Extract the (x, y) coordinate from the center of the cell holding the provided text.  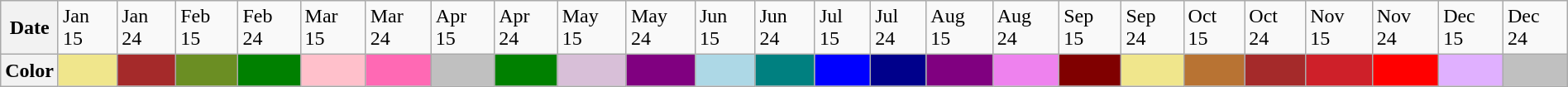
Jan 24 (147, 28)
Mar 15 (332, 28)
Sep 15 (1090, 28)
May 24 (660, 28)
Aug 24 (1025, 28)
May 15 (592, 28)
Jun 24 (785, 28)
Dec 15 (1471, 28)
Nov 15 (1339, 28)
Oct 15 (1214, 28)
Date (30, 28)
Jul 24 (898, 28)
Jan 15 (88, 28)
Feb 15 (207, 28)
Nov 24 (1405, 28)
Color (30, 70)
Apr 15 (462, 28)
Dec 24 (1535, 28)
Sep 24 (1153, 28)
Apr 24 (526, 28)
Aug 15 (959, 28)
Mar 24 (399, 28)
Feb 24 (270, 28)
Jun 15 (724, 28)
Oct 24 (1275, 28)
Jul 15 (842, 28)
